Scan for the cell matching the given text and deliver its [X, Y] coordinate at center. 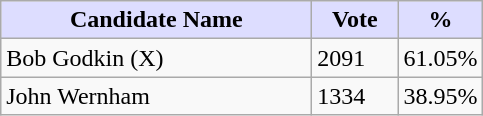
2091 [355, 58]
61.05% [440, 58]
% [440, 20]
Bob Godkin (X) [156, 58]
Vote [355, 20]
John Wernham [156, 96]
Candidate Name [156, 20]
1334 [355, 96]
38.95% [440, 96]
